Find where the given text appears and provide that cell's center as [X, Y] coordinate. 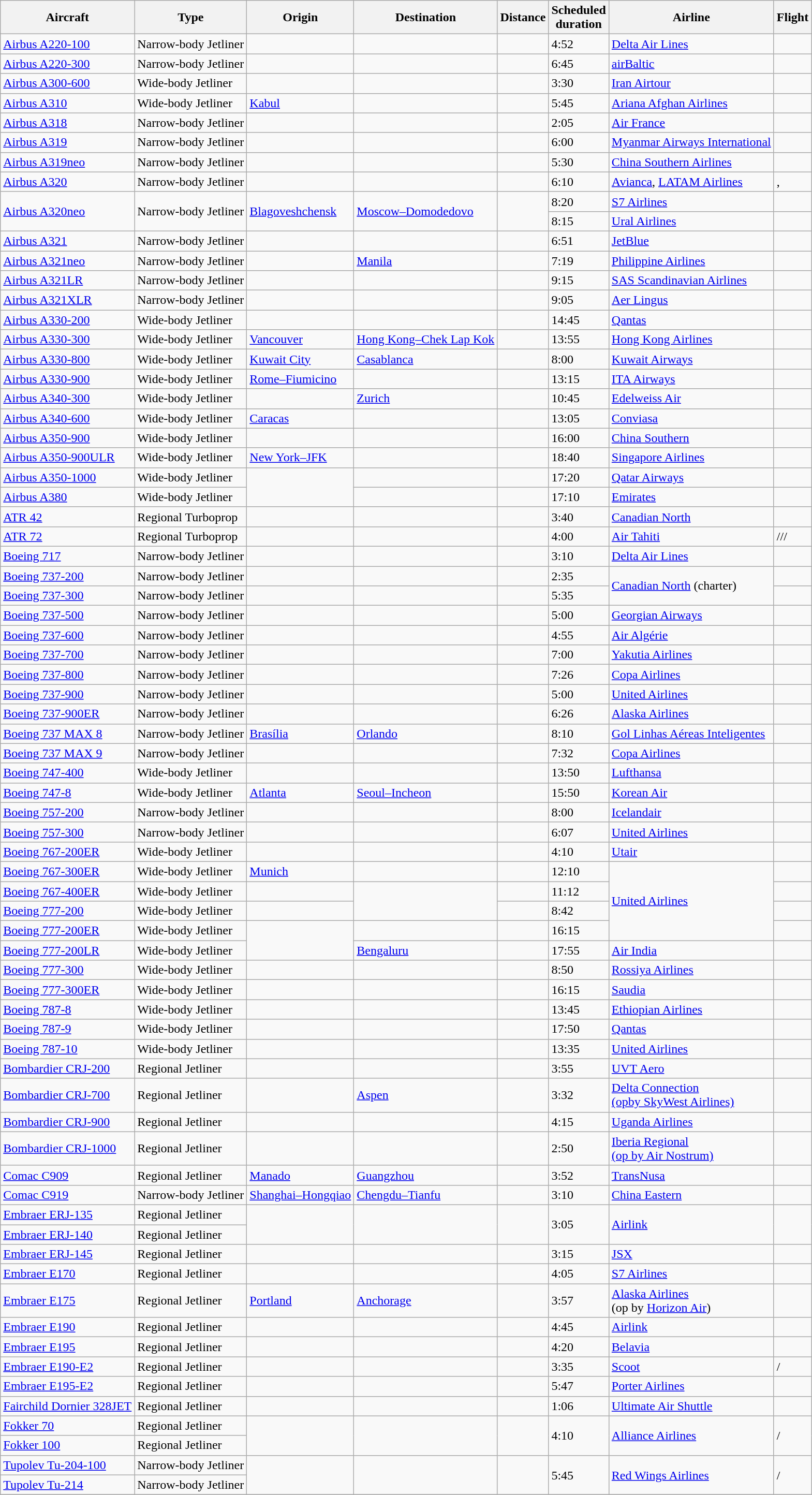
Alliance Airlines [691, 1435]
Georgian Airways [691, 615]
Chengdu–Tianfu [425, 1195]
China Southern [691, 438]
1:06 [579, 1406]
8:42 [579, 911]
13:55 [579, 340]
Korean Air [691, 793]
4:20 [579, 1347]
Blagoveshchensk [300, 211]
13:15 [579, 379]
Embraer E170 [67, 1274]
JSX [691, 1254]
Myanmar Airways International [691, 142]
Boeing 767-400ER [67, 891]
2:35 [579, 576]
Fokker 100 [67, 1445]
17:10 [579, 497]
8:20 [579, 201]
5:35 [579, 596]
6:07 [579, 832]
Air Algérie [691, 635]
17:20 [579, 477]
Ultimate Air Shuttle [691, 1406]
Singapore Airlines [691, 458]
Tupolev Tu-204-100 [67, 1465]
7:26 [579, 675]
3:30 [579, 83]
Boeing 767-300ER [67, 871]
Boeing 737-200 [67, 576]
Origin [300, 18]
Airbus A340-600 [67, 418]
Ethiopian Airlines [691, 1009]
3:05 [579, 1224]
Boeing 737-500 [67, 615]
Boeing 717 [67, 556]
14:45 [579, 320]
Boeing 747-400 [67, 773]
11:12 [579, 891]
Iberia Regional(op by Air Nostrum) [691, 1148]
Embraer ERJ-140 [67, 1235]
Airbus A340-300 [67, 399]
Airbus A380 [67, 497]
Zurich [425, 399]
15:50 [579, 793]
Bengaluru [425, 950]
Flight [792, 18]
Casablanca [425, 359]
13:45 [579, 1009]
Airbus A321neo [67, 260]
Boeing 737-300 [67, 596]
Manila [425, 260]
13:05 [579, 418]
ITA Airways [691, 379]
Boeing 777-300 [67, 970]
Belavia [691, 1347]
5:47 [579, 1386]
Boeing 787-9 [67, 1029]
Rome–Fiumicino [300, 379]
Airbus A330-800 [67, 359]
Bombardier CRJ-200 [67, 1068]
7:00 [579, 655]
10:45 [579, 399]
Hong Kong–Chek Lap Kok [425, 340]
Airbus A350-900 [67, 438]
Alaska Airlines [691, 714]
Airline [691, 18]
Fairchild Dornier 328JET [67, 1406]
Bombardier CRJ-900 [67, 1122]
Boeing 767-200ER [67, 852]
4:05 [579, 1274]
Airbus A350-900ULR [67, 458]
12:10 [579, 871]
Bombardier CRJ-1000 [67, 1148]
4:00 [579, 536]
Orlando [425, 734]
Aircraft [67, 18]
Boeing 787-8 [67, 1009]
4:45 [579, 1327]
Embraer E190 [67, 1327]
Boeing 787-10 [67, 1049]
3:15 [579, 1254]
, [792, 182]
Aer Lingus [691, 300]
ATR 72 [67, 536]
Airbus A319 [67, 142]
Philippine Airlines [691, 260]
Type [190, 18]
3:57 [579, 1300]
Avianca, LATAM Airlines [691, 182]
7:32 [579, 753]
13:35 [579, 1049]
Qatar Airways [691, 477]
2:05 [579, 123]
Red Wings Airlines [691, 1475]
17:55 [579, 950]
Atlanta [300, 793]
2:50 [579, 1148]
Delta Connection(opby SkyWest Airlines) [691, 1095]
18:40 [579, 458]
8:10 [579, 734]
Munich [300, 871]
Airbus A320neo [67, 211]
Guangzhou [425, 1175]
Boeing 737-900ER [67, 714]
Conviasa [691, 418]
China Southern Airlines [691, 162]
3:40 [579, 517]
Airbus A320 [67, 182]
Airbus A321LR [67, 281]
Portland [300, 1300]
Hong Kong Airlines [691, 340]
Air France [691, 123]
Airbus A330-200 [67, 320]
Boeing 777-200ER [67, 931]
Ural Airlines [691, 221]
Airbus A321XLR [67, 300]
Uganda Airlines [691, 1122]
/// [792, 536]
Kuwait Airways [691, 359]
Airbus A350-1000 [67, 477]
Airbus A318 [67, 123]
Iran Airtour [691, 83]
Boeing 737-600 [67, 635]
6:45 [579, 64]
Embraer E175 [67, 1300]
Comac C919 [67, 1195]
Tupolev Tu-214 [67, 1485]
Seoul–Incheon [425, 793]
Alaska Airlines(op by Horizon Air) [691, 1300]
Air India [691, 950]
Icelandair [691, 812]
Fokker 70 [67, 1426]
Boeing 777-300ER [67, 990]
Manado [300, 1175]
4:15 [579, 1122]
Boeing 777-200 [67, 911]
airBaltic [691, 64]
17:50 [579, 1029]
Airbus A220-100 [67, 44]
Saudia [691, 990]
Porter Airlines [691, 1386]
16:00 [579, 438]
5:30 [579, 162]
TransNusa [691, 1175]
Caracas [300, 418]
Anchorage [425, 1300]
Kabul [300, 103]
Brasília [300, 734]
Destination [425, 18]
8:15 [579, 221]
Airbus A310 [67, 103]
Edelweiss Air [691, 399]
6:00 [579, 142]
6:26 [579, 714]
Boeing 757-200 [67, 812]
Embraer ERJ-135 [67, 1214]
Canadian North [691, 517]
Utair [691, 852]
Embraer ERJ-145 [67, 1254]
JetBlue [691, 241]
Aspen [425, 1095]
6:10 [579, 182]
New York–JFK [300, 458]
Bombardier CRJ-700 [67, 1095]
Embraer E190-E2 [67, 1367]
Airbus A300-600 [67, 83]
Kuwait City [300, 359]
Airbus A220-300 [67, 64]
Airbus A321 [67, 241]
Boeing 737 MAX 9 [67, 753]
Canadian North (charter) [691, 586]
3:35 [579, 1367]
13:50 [579, 773]
Airbus A330-900 [67, 379]
7:19 [579, 260]
Boeing 737 MAX 8 [67, 734]
3:52 [579, 1175]
Comac C909 [67, 1175]
Boeing 737-800 [67, 675]
6:51 [579, 241]
SAS Scandinavian Airlines [691, 281]
Boeing 737-900 [67, 694]
Airbus A330-300 [67, 340]
9:15 [579, 281]
8:50 [579, 970]
4:52 [579, 44]
Gol Linhas Aéreas Inteligentes [691, 734]
Vancouver [300, 340]
Shanghai–Hongqiao [300, 1195]
Airbus A319neo [67, 162]
3:32 [579, 1095]
ATR 42 [67, 517]
Boeing 747-8 [67, 793]
Rossiya Airlines [691, 970]
Scoot [691, 1367]
Boeing 757-300 [67, 832]
China Eastern [691, 1195]
Moscow–Domodedovo [425, 211]
Ariana Afghan Airlines [691, 103]
UVT Aero [691, 1068]
Boeing 777-200LR [67, 950]
3:55 [579, 1068]
Lufthansa [691, 773]
Embraer E195 [67, 1347]
9:05 [579, 300]
4:55 [579, 635]
Boeing 737-700 [67, 655]
Embraer E195-E2 [67, 1386]
Air Tahiti [691, 536]
Distance [523, 18]
Scheduledduration [579, 18]
Yakutia Airlines [691, 655]
Emirates [691, 497]
